Return (x, y) of the center of cell containing provided text 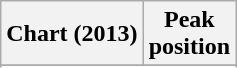
Chart (2013) (72, 34)
Peakposition (189, 34)
